Detect which cell encompasses the target text, then output its [x, y] center coordinate. 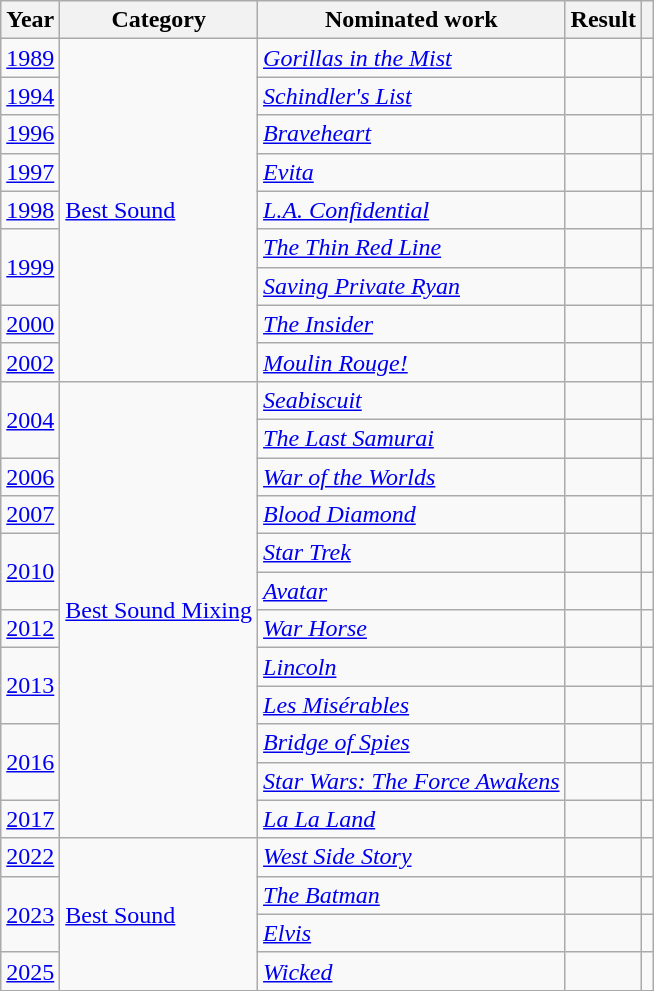
War Horse [412, 629]
Nominated work [412, 20]
2002 [30, 362]
1998 [30, 210]
2016 [30, 762]
2000 [30, 324]
West Side Story [412, 857]
Moulin Rouge! [412, 362]
2004 [30, 419]
Best Sound Mixing [159, 610]
2012 [30, 629]
Avatar [412, 591]
1996 [30, 134]
L.A. Confidential [412, 210]
Braveheart [412, 134]
2023 [30, 914]
2006 [30, 477]
Wicked [412, 971]
Lincoln [412, 667]
2010 [30, 572]
Evita [412, 172]
Gorillas in the Mist [412, 58]
1989 [30, 58]
2017 [30, 819]
Schindler's List [412, 96]
Category [159, 20]
Les Misérables [412, 705]
The Insider [412, 324]
The Thin Red Line [412, 248]
2022 [30, 857]
Bridge of Spies [412, 743]
Star Trek [412, 553]
Year [30, 20]
Result [603, 20]
The Last Samurai [412, 438]
Seabiscuit [412, 400]
Elvis [412, 933]
1997 [30, 172]
2025 [30, 971]
2007 [30, 515]
Saving Private Ryan [412, 286]
War of the Worlds [412, 477]
The Batman [412, 895]
La La Land [412, 819]
1999 [30, 267]
2013 [30, 686]
1994 [30, 96]
Star Wars: The Force Awakens [412, 781]
Blood Diamond [412, 515]
